Search for the cell housing the specified text and yield its [X, Y] center coordinate. 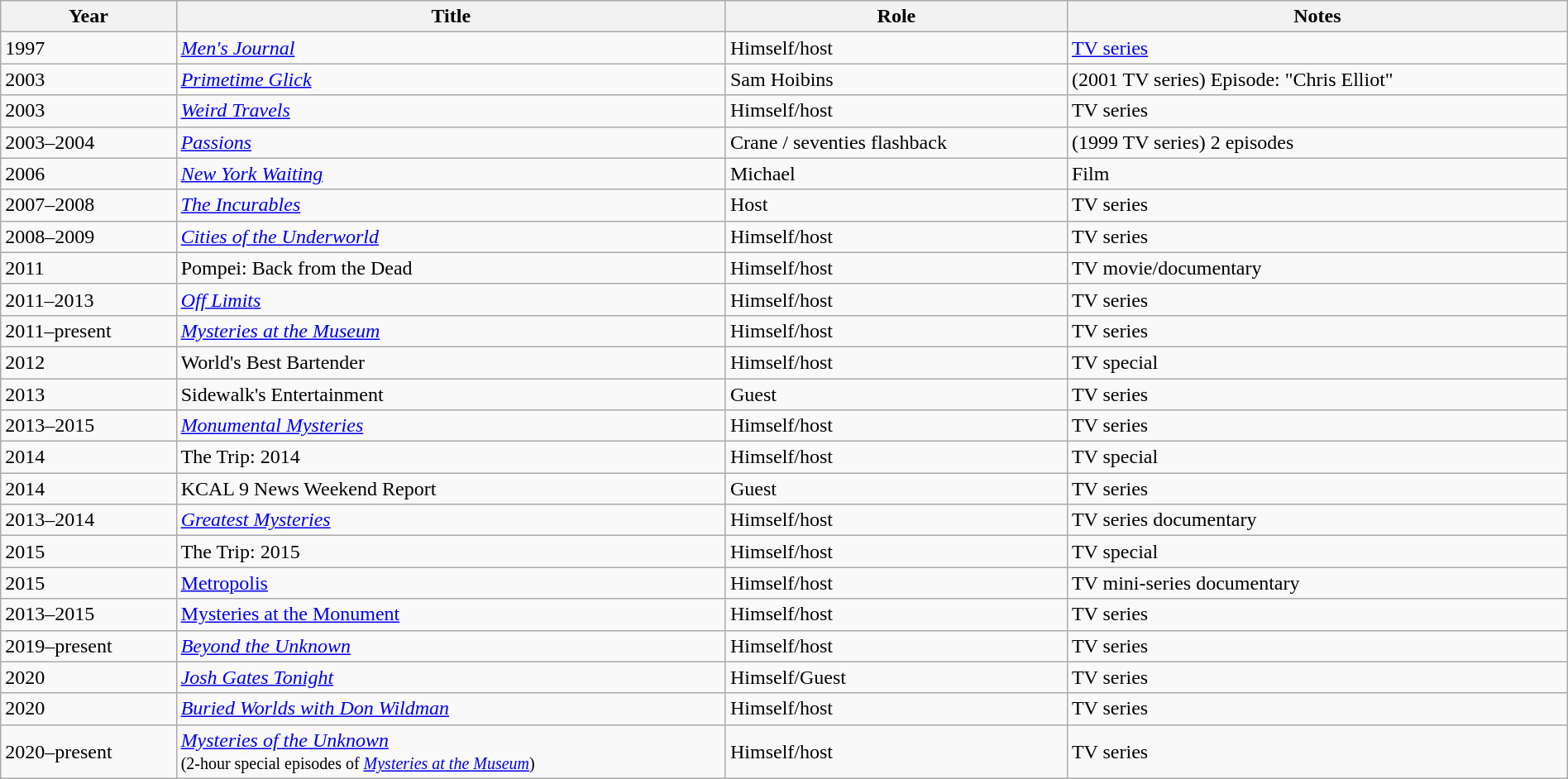
2020–present [88, 751]
Title [451, 17]
TV movie/documentary [1317, 268]
Role [896, 17]
Greatest Mysteries [451, 520]
2013–2014 [88, 520]
2011 [88, 268]
Himself/Guest [896, 677]
2003–2004 [88, 142]
Sidewalk's Entertainment [451, 394]
(2001 TV series) Episode: "Chris Elliot" [1317, 79]
Primetime Glick [451, 79]
Michael [896, 174]
2011–present [88, 331]
Cities of the Underworld [451, 237]
Host [896, 205]
The Trip: 2014 [451, 457]
Sam Hoibins [896, 79]
Mysteries of the Unknown (2-hour special episodes of Mysteries at the Museum) [451, 751]
2007–2008 [88, 205]
Metropolis [451, 583]
Mysteries at the Museum [451, 331]
Beyond the Unknown [451, 646]
2013 [88, 394]
Film [1317, 174]
Crane / seventies flashback [896, 142]
The Trip: 2015 [451, 552]
2019–present [88, 646]
Buried Worlds with Don Wildman [451, 709]
Josh Gates Tonight [451, 677]
Monumental Mysteries [451, 426]
2011–2013 [88, 299]
2008–2009 [88, 237]
1997 [88, 48]
TV mini-series documentary [1317, 583]
Weird Travels [451, 111]
TV series documentary [1317, 520]
Mysteries at the Monument [451, 614]
New York Waiting [451, 174]
2012 [88, 362]
Year [88, 17]
Off Limits [451, 299]
KCAL 9 News Weekend Report [451, 489]
Passions [451, 142]
Men's Journal [451, 48]
2006 [88, 174]
World's Best Bartender [451, 362]
Notes [1317, 17]
(1999 TV series) 2 episodes [1317, 142]
Pompei: Back from the Dead [451, 268]
The Incurables [451, 205]
